Return (x, y) of the center of cell containing provided text 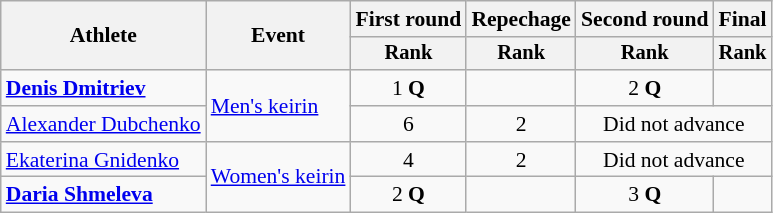
6 (408, 124)
Ekaterina Gnidenko (104, 160)
Women's keirin (278, 178)
Final (742, 19)
3 Q (645, 195)
First round (408, 19)
Second round (645, 19)
Men's keirin (278, 106)
Denis Dmitriev (104, 88)
Athlete (104, 36)
Alexander Dubchenko (104, 124)
1 Q (408, 88)
Repechage (521, 19)
4 (408, 160)
Event (278, 36)
Daria Shmeleva (104, 195)
